From the cell containing the given text, extract its center point as [X, Y] coordinate. 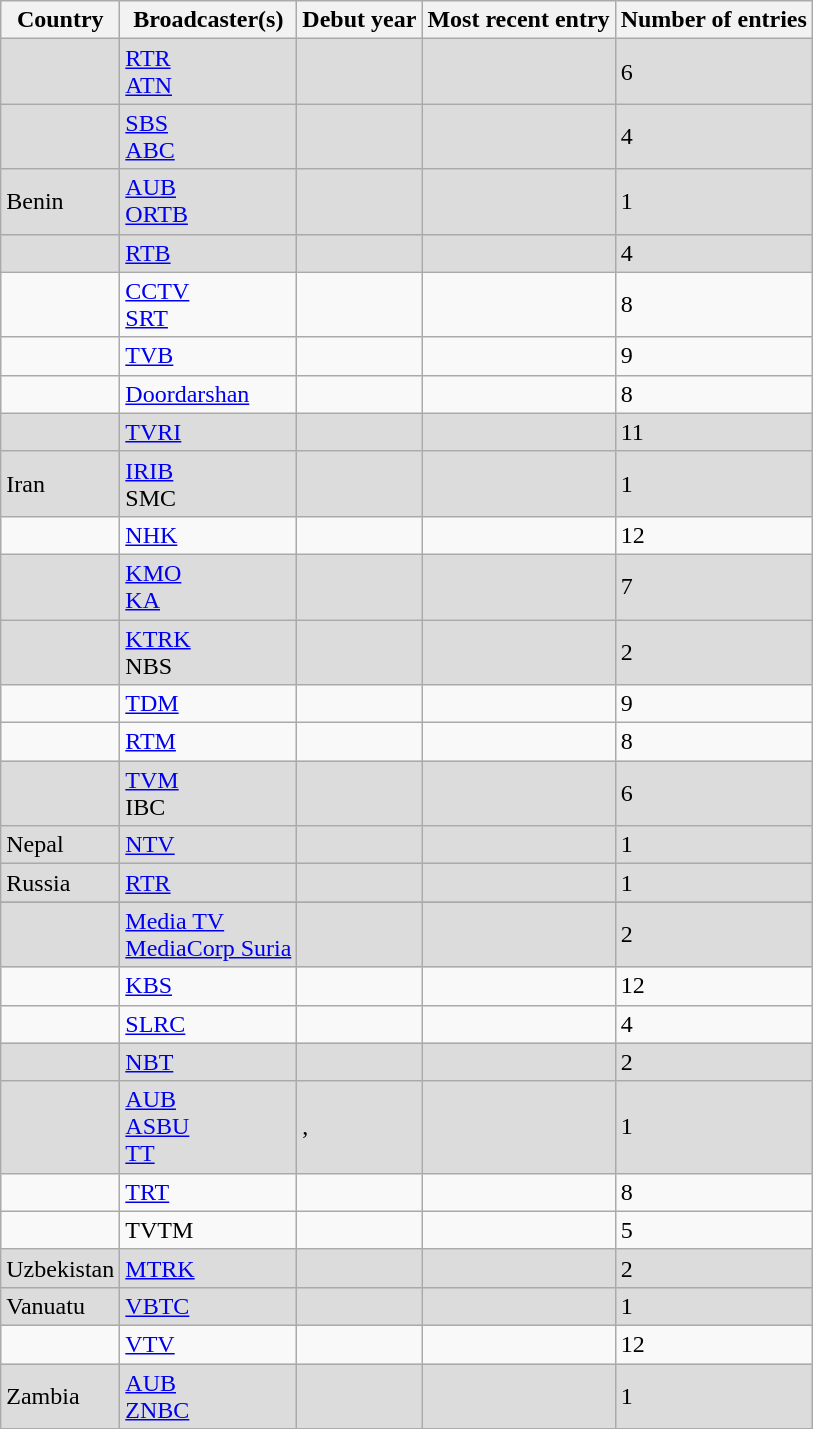
TDM [208, 704]
Vanuatu [60, 1306]
TRT [208, 1192]
Doordarshan [208, 394]
RTM [208, 742]
Country [60, 20]
Iran [60, 484]
NTV [208, 845]
VBTC [208, 1306]
AUBORTB [208, 202]
KTRKNBS [208, 652]
Nepal [60, 845]
Most recent entry [518, 20]
Russia [60, 883]
VTV [208, 1344]
Number of entries [714, 20]
RTB [208, 253]
Media TVMediaCorp Suria [208, 934]
Uzbekistan [60, 1268]
SLRC [208, 1024]
IRIBSMC [208, 484]
Broadcaster(s) [208, 20]
RTRATN [208, 72]
TVRI [208, 432]
RTR [208, 883]
5 [714, 1230]
AUBZNBC [208, 1396]
NHK [208, 535]
7 [714, 586]
Debut year [360, 20]
NBT [208, 1062]
TVB [208, 356]
Benin [60, 202]
CCTVSRT [208, 304]
TVTM [208, 1230]
KBS [208, 986]
TVMIBC [208, 794]
, [360, 1127]
MTRK [208, 1268]
AUBASBUTT [208, 1127]
11 [714, 432]
KMOKA [208, 586]
SBSABC [208, 136]
Zambia [60, 1396]
